Provide the [x, y] coordinate of the cell's center where the given text is located.  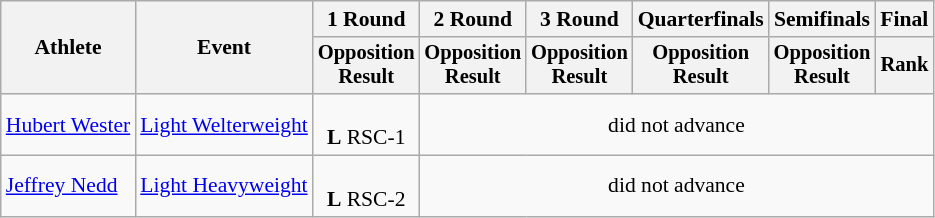
Light Welterweight [224, 124]
Event [224, 48]
3 Round [580, 19]
2 Round [472, 19]
1 Round [366, 19]
Hubert Wester [68, 124]
Rank [904, 66]
Semifinals [822, 19]
Light Heavyweight [224, 186]
L RSC-1 [366, 124]
Jeffrey Nedd [68, 186]
Final [904, 19]
L RSC-2 [366, 186]
Quarterfinals [701, 19]
Athlete [68, 48]
